Return (x, y) of the center of cell containing provided text 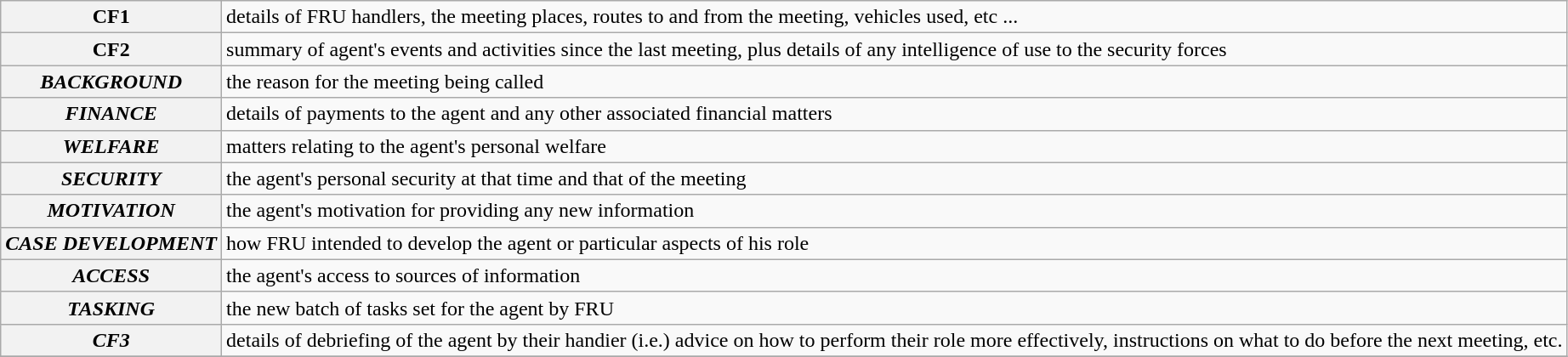
the agent's personal security at that time and that of the meeting (895, 178)
the agent's motivation for providing any new information (895, 211)
MOTIVATION (111, 211)
details of payments to the agent and any other associated financial matters (895, 114)
CF1 (111, 17)
CF2 (111, 49)
ACCESS (111, 275)
the new batch of tasks set for the agent by FRU (895, 308)
details of FRU handlers, the meeting places, routes to and from the meeting, vehicles used, etc ... (895, 17)
SECURITY (111, 178)
TASKING (111, 308)
BACKGROUND (111, 82)
the reason for the meeting being called (895, 82)
the agent's access to sources of information (895, 275)
CASE DEVELOPMENT (111, 243)
summary of agent's events and activities since the last meeting, plus details of any intelligence of use to the security forces (895, 49)
WELFARE (111, 146)
CF3 (111, 340)
FINANCE (111, 114)
matters relating to the agent's personal welfare (895, 146)
how FRU intended to develop the agent or particular aspects of his role (895, 243)
